Provide the [X, Y] coordinate of the cell's center where the given text is located.  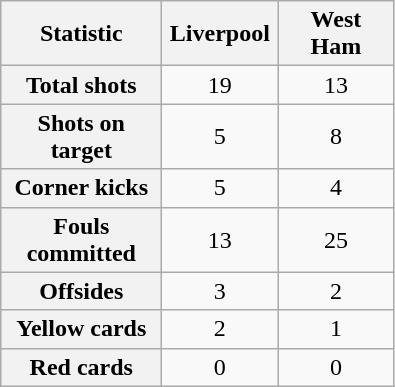
Fouls committed [82, 240]
19 [220, 85]
Total shots [82, 85]
Liverpool [220, 34]
Yellow cards [82, 329]
Shots on target [82, 136]
Statistic [82, 34]
Corner kicks [82, 188]
3 [220, 291]
8 [336, 136]
Offsides [82, 291]
4 [336, 188]
Red cards [82, 367]
West Ham [336, 34]
1 [336, 329]
25 [336, 240]
